Identify which cell holds the provided text, then report its (X, Y) central coordinate. 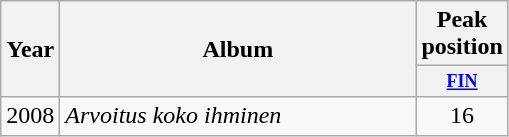
2008 (30, 116)
Arvoitus koko ihminen (238, 116)
Year (30, 49)
FIN (462, 82)
Peakposition (462, 34)
Album (238, 49)
16 (462, 116)
